For the text-containing cell, return its midpoint in [x, y] coordinate format. 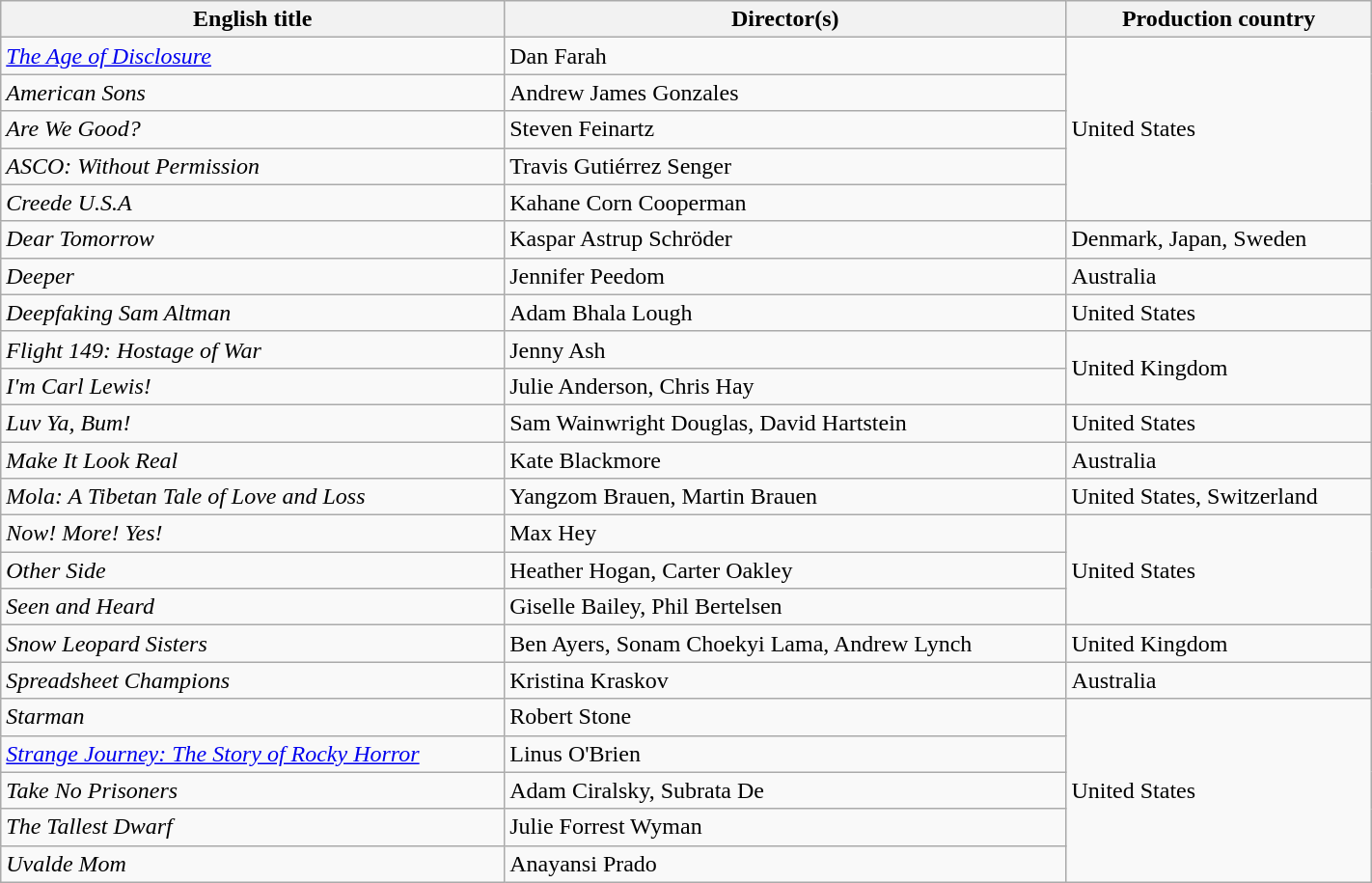
Jennifer Peedom [785, 276]
Heather Hogan, Carter Oakley [785, 570]
Flight 149: Hostage of War [253, 349]
Robert Stone [785, 717]
Adam Bhala Lough [785, 313]
Starman [253, 717]
Are We Good? [253, 129]
English title [253, 19]
The Age of Disclosure [253, 56]
Max Hey [785, 534]
Jenny Ash [785, 349]
Ben Ayers, Sonam Choekyi Lama, Andrew Lynch [785, 644]
Julie Anderson, Chris Hay [785, 386]
ASCO: Without Permission [253, 166]
Andrew James Gonzales [785, 93]
Denmark, Japan, Sweden [1219, 239]
Strange Journey: The Story of Rocky Horror [253, 754]
Kristina Kraskov [785, 680]
Other Side [253, 570]
Julie Forrest Wyman [785, 827]
Now! More! Yes! [253, 534]
Take No Prisoners [253, 790]
Anayansi Prado [785, 864]
Linus O'Brien [785, 754]
Spreadsheet Champions [253, 680]
Deepfaking Sam Altman [253, 313]
Giselle Bailey, Phil Bertelsen [785, 607]
Kaspar Astrup Schröder [785, 239]
Production country [1219, 19]
Creede U.S.A [253, 203]
United States, Switzerland [1219, 497]
Make It Look Real [253, 460]
American Sons [253, 93]
Deeper [253, 276]
Kahane Corn Cooperman [785, 203]
Dan Farah [785, 56]
The Tallest Dwarf [253, 827]
I'm Carl Lewis! [253, 386]
Sam Wainwright Douglas, David Hartstein [785, 423]
Uvalde Mom [253, 864]
Yangzom Brauen, Martin Brauen [785, 497]
Kate Blackmore [785, 460]
Director(s) [785, 19]
Snow Leopard Sisters [253, 644]
Seen and Heard [253, 607]
Steven Feinartz [785, 129]
Adam Ciralsky, Subrata De [785, 790]
Mola: A Tibetan Tale of Love and Loss [253, 497]
Dear Tomorrow [253, 239]
Luv Ya, Bum! [253, 423]
Travis Gutiérrez Senger [785, 166]
